Return (x, y) of the center of cell containing provided text 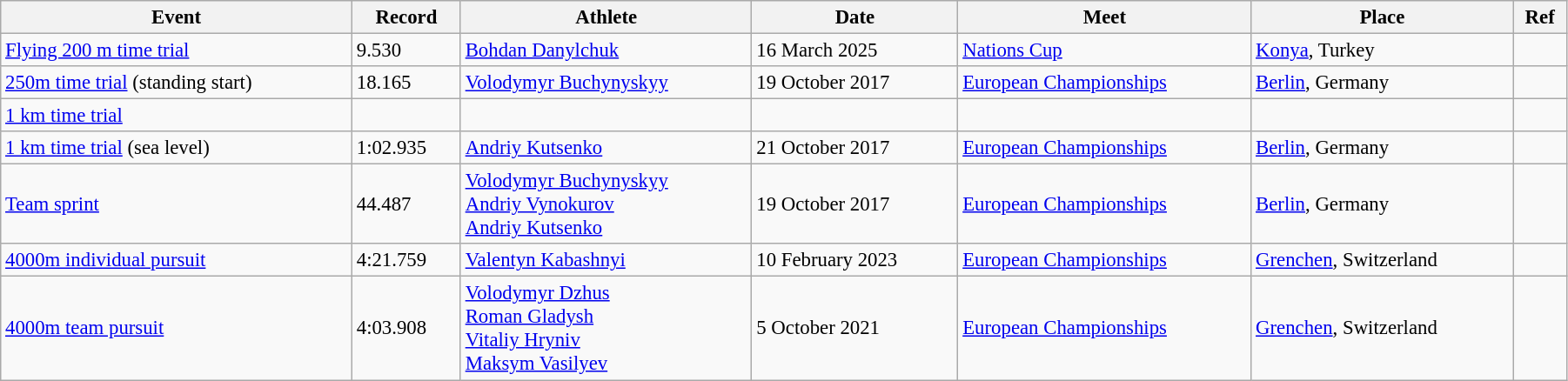
Bohdan Danylchuk (606, 50)
18.165 (405, 83)
Andriy Kutsenko (606, 148)
Place (1382, 17)
4000m team pursuit (177, 329)
4:21.759 (405, 260)
250m time trial (standing start) (177, 83)
Athlete (606, 17)
10 February 2023 (854, 260)
9.530 (405, 50)
4:03.908 (405, 329)
44.487 (405, 204)
Nations Cup (1105, 50)
Volodymyr BuchynyskyyAndriy VynokurovAndriy Kutsenko (606, 204)
1 km time trial (177, 116)
Event (177, 17)
Record (405, 17)
5 October 2021 (854, 329)
Konya, Turkey (1382, 50)
1:02.935 (405, 148)
Ref (1540, 17)
Valentyn Kabashnyi (606, 260)
Volodymyr DzhusRoman GladyshVitaliy HrynivMaksym Vasilyev (606, 329)
4000m individual pursuit (177, 260)
1 km time trial (sea level) (177, 148)
16 March 2025 (854, 50)
Meet (1105, 17)
Team sprint (177, 204)
Date (854, 17)
Flying 200 m time trial (177, 50)
Volodymyr Buchynyskyy (606, 83)
21 October 2017 (854, 148)
